Find where the given text appears and provide that cell's center as (X, Y) coordinate. 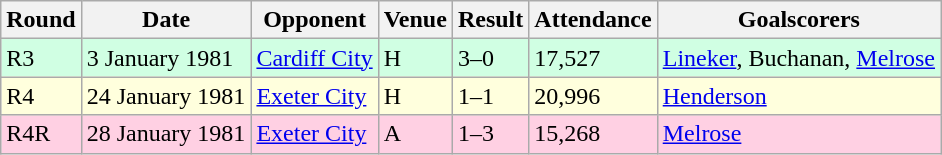
1–1 (490, 96)
Attendance (593, 20)
24 January 1981 (166, 96)
Result (490, 20)
Opponent (314, 20)
1–3 (490, 134)
20,996 (593, 96)
28 January 1981 (166, 134)
3–0 (490, 58)
R4 (41, 96)
Henderson (798, 96)
15,268 (593, 134)
17,527 (593, 58)
Melrose (798, 134)
Cardiff City (314, 58)
Date (166, 20)
Round (41, 20)
3 January 1981 (166, 58)
R4R (41, 134)
Venue (415, 20)
A (415, 134)
Goalscorers (798, 20)
Lineker, Buchanan, Melrose (798, 58)
R3 (41, 58)
